Extract the [x, y] coordinate from the center of the cell holding the provided text.  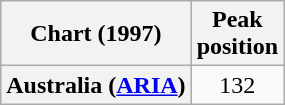
Peak position [237, 34]
Australia (ARIA) [96, 85]
Chart (1997) [96, 34]
132 [237, 85]
